Return (X, Y) of the center of cell containing provided text 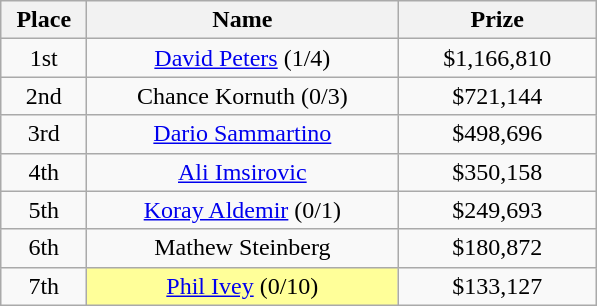
Chance Kornuth (0/3) (242, 96)
Name (242, 20)
Koray Aldemir (0/1) (242, 210)
Phil Ivey (0/10) (242, 286)
$498,696 (498, 134)
$1,166,810 (498, 58)
$133,127 (498, 286)
Mathew Steinberg (242, 248)
7th (44, 286)
Place (44, 20)
$249,693 (498, 210)
$350,158 (498, 172)
$721,144 (498, 96)
6th (44, 248)
Dario Sammartino (242, 134)
1st (44, 58)
David Peters (1/4) (242, 58)
4th (44, 172)
Ali Imsirovic (242, 172)
3rd (44, 134)
5th (44, 210)
$180,872 (498, 248)
2nd (44, 96)
Prize (498, 20)
